Scan for the cell matching the given text and deliver its [x, y] coordinate at center. 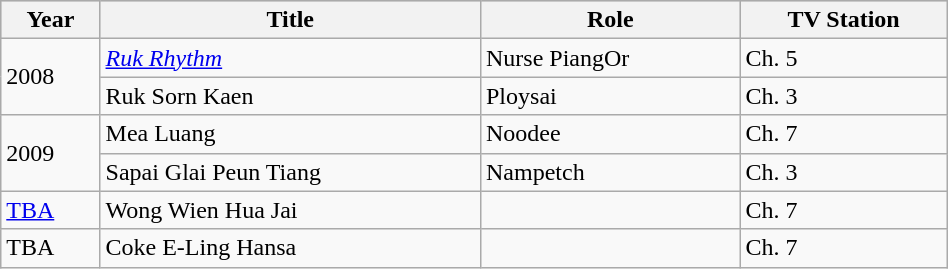
Coke E-Ling Hansa [290, 248]
2008 [50, 77]
Ruk Sorn Kaen [290, 96]
Ploysai [610, 96]
TV Station [844, 20]
2009 [50, 153]
Role [610, 20]
Year [50, 20]
Nampetch [610, 172]
Wong Wien Hua Jai [290, 210]
Sapai Glai Peun Tiang [290, 172]
Title [290, 20]
Mea Luang [290, 134]
Ch. 5 [844, 58]
Ruk Rhythm [290, 58]
Noodee [610, 134]
Nurse PiangOr [610, 58]
